For the text-containing cell, return its midpoint in [x, y] coordinate format. 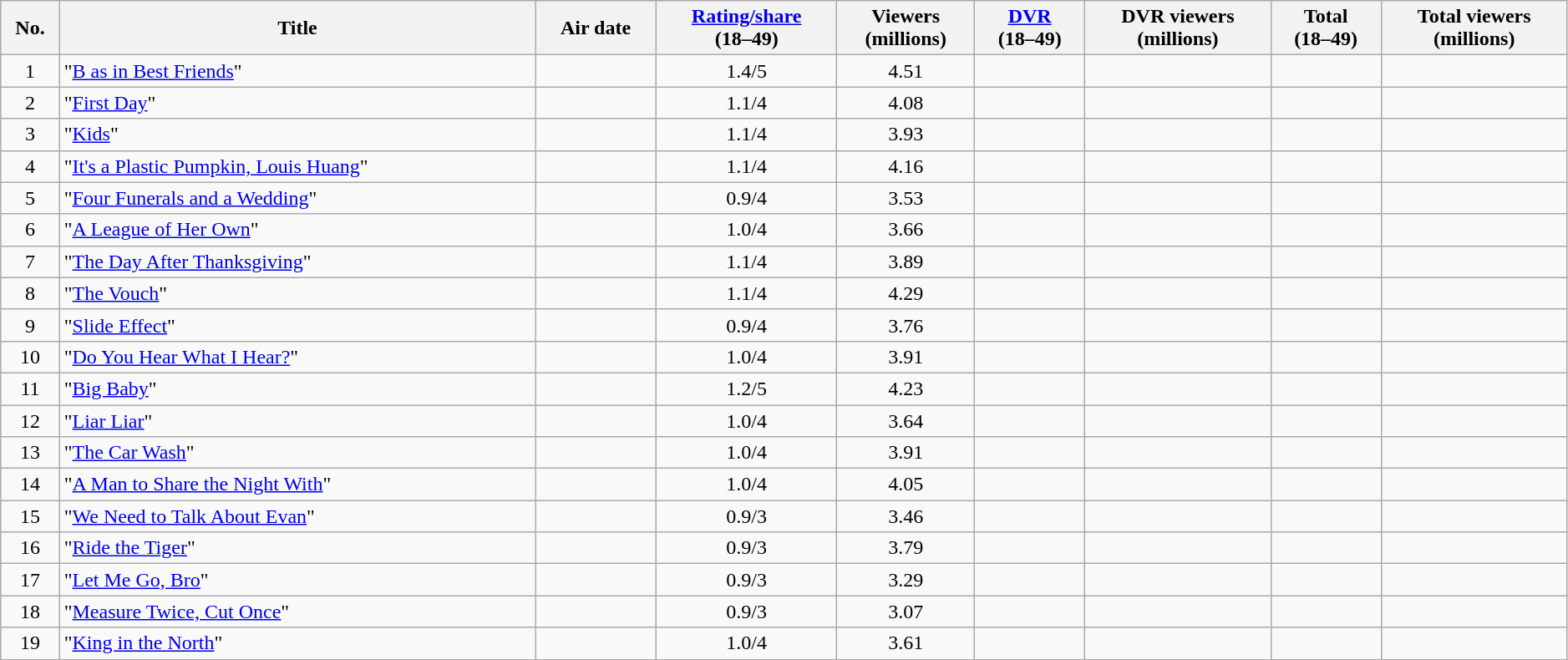
DVR viewers(millions) [1178, 28]
Total(18–49) [1326, 28]
3.89 [906, 261]
"Let Me Go, Bro" [297, 580]
"B as in Best Friends" [297, 71]
"Measure Twice, Cut Once" [297, 612]
1 [30, 71]
DVR(18–49) [1030, 28]
1.2/5 [747, 388]
2 [30, 103]
3.79 [906, 548]
19 [30, 643]
Rating/share(18–49) [747, 28]
"Do You Hear What I Hear?" [297, 357]
4.16 [906, 166]
"The Car Wash" [297, 453]
"A League of Her Own" [297, 230]
7 [30, 261]
"Big Baby" [297, 388]
"A Man to Share the Night With" [297, 485]
3.46 [906, 516]
5 [30, 198]
4.08 [906, 103]
3.07 [906, 612]
"King in the North" [297, 643]
3.76 [906, 325]
"Slide Effect" [297, 325]
3 [30, 135]
4.05 [906, 485]
Total viewers(millions) [1474, 28]
4 [30, 166]
16 [30, 548]
4.23 [906, 388]
10 [30, 357]
No. [30, 28]
9 [30, 325]
12 [30, 420]
Viewers(millions) [906, 28]
11 [30, 388]
"Four Funerals and a Wedding" [297, 198]
3.29 [906, 580]
3.64 [906, 420]
8 [30, 293]
Title [297, 28]
3.66 [906, 230]
"We Need to Talk About Evan" [297, 516]
15 [30, 516]
"Ride the Tiger" [297, 548]
3.93 [906, 135]
18 [30, 612]
4.51 [906, 71]
17 [30, 580]
"Kids" [297, 135]
"First Day" [297, 103]
"It's a Plastic Pumpkin, Louis Huang" [297, 166]
3.53 [906, 198]
6 [30, 230]
4.29 [906, 293]
"The Day After Thanksgiving" [297, 261]
"Liar Liar" [297, 420]
13 [30, 453]
3.61 [906, 643]
Air date [596, 28]
14 [30, 485]
1.4/5 [747, 71]
"The Vouch" [297, 293]
